Locate the cell with the specified text and output its (X, Y) center coordinate. 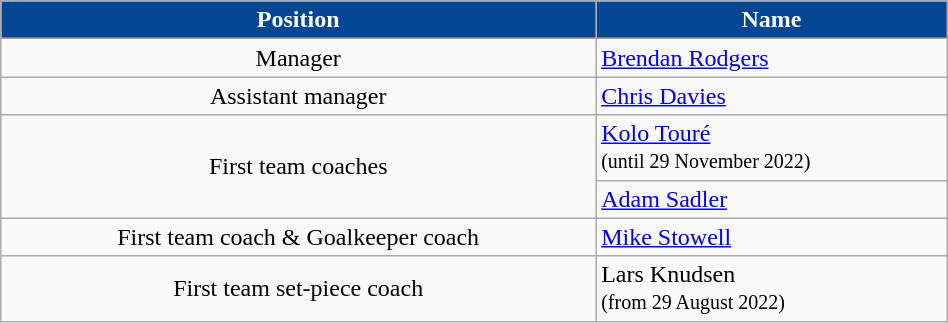
First team set-piece coach (298, 288)
Position (298, 20)
Lars Knudsen (from 29 August 2022) (772, 288)
Manager (298, 58)
First team coaches (298, 166)
Assistant manager (298, 96)
Kolo Touré (until 29 November 2022) (772, 148)
First team coach & Goalkeeper coach (298, 237)
Name (772, 20)
Adam Sadler (772, 199)
Brendan Rodgers (772, 58)
Mike Stowell (772, 237)
Chris Davies (772, 96)
